Capture the cell that displays the provided text and extract its [x, y] central coordinate. 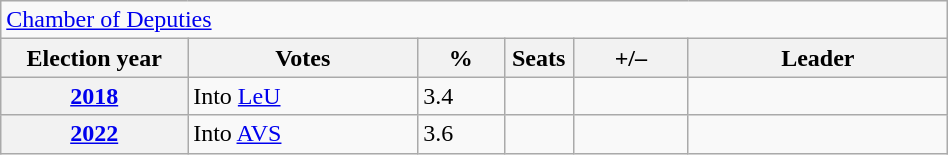
% [461, 58]
Into AVS [303, 134]
Leader [818, 58]
2018 [94, 96]
2022 [94, 134]
Election year [94, 58]
Chamber of Deputies [474, 20]
3.6 [461, 134]
Votes [303, 58]
+/– [630, 58]
Into LeU [303, 96]
Seats [538, 58]
3.4 [461, 96]
